From the cell containing the given text, extract its center point as (X, Y) coordinate. 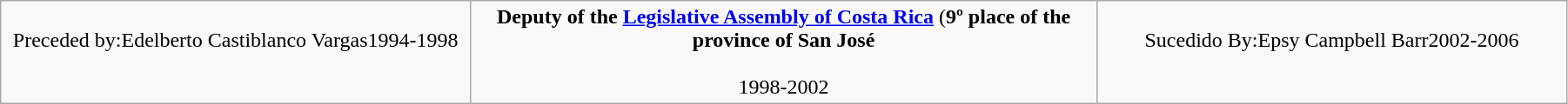
Preceded by:Edelberto Castiblanco Vargas1994-1998 (236, 52)
Deputy of the Legislative Assembly of Costa Rica (9º place of the province of San José1998-2002 (784, 52)
Sucedido By:Epsy Campbell Barr2002-2006 (1332, 52)
